Output the (X, Y) coordinate of the center of the cell containing the given text.  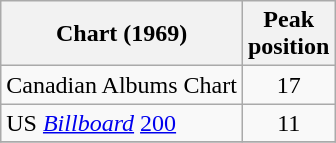
17 (288, 85)
Chart (1969) (122, 34)
Canadian Albums Chart (122, 85)
Peakposition (288, 34)
US Billboard 200 (122, 123)
11 (288, 123)
